Scan for the cell matching the given text and deliver its (X, Y) coordinate at center. 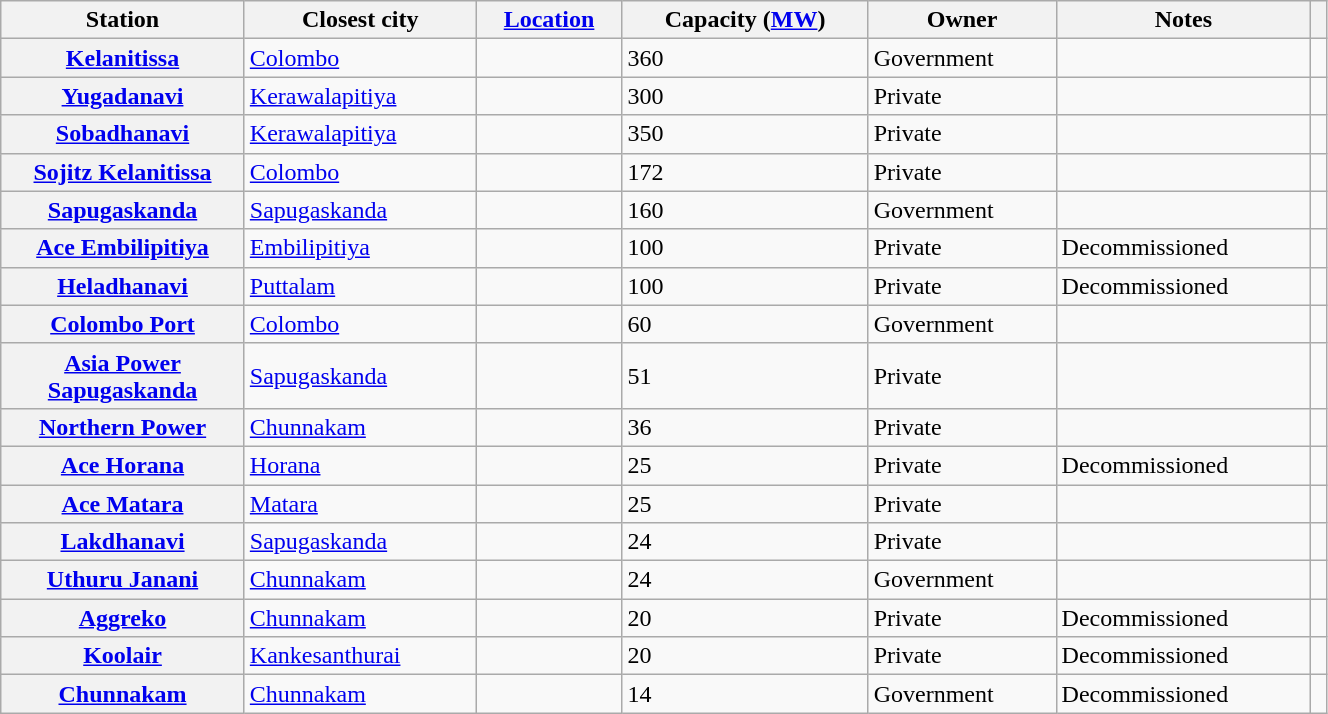
Capacity (MW) (745, 20)
Lakdhanavi (123, 542)
Location (549, 20)
Kankesanthurai (360, 656)
Owner (962, 20)
160 (745, 210)
51 (745, 376)
Matara (360, 503)
36 (745, 427)
172 (745, 172)
360 (745, 58)
Closest city (360, 20)
Puttalam (360, 286)
300 (745, 96)
Sobadhanavi (123, 134)
Uthuru Janani (123, 580)
Heladhanavi (123, 286)
Ace Matara (123, 503)
350 (745, 134)
Northern Power (123, 427)
Ace Embilipitiya (123, 248)
Colombo Port (123, 324)
Asia Power Sapugaskanda (123, 376)
Horana (360, 465)
Koolair (123, 656)
14 (745, 694)
Kelanitissa (123, 58)
Yugadanavi (123, 96)
Ace Horana (123, 465)
60 (745, 324)
Notes (1184, 20)
Embilipitiya (360, 248)
Station (123, 20)
Aggreko (123, 618)
Sojitz Kelanitissa (123, 172)
